Scan for the cell matching the given text and deliver its (x, y) coordinate at center. 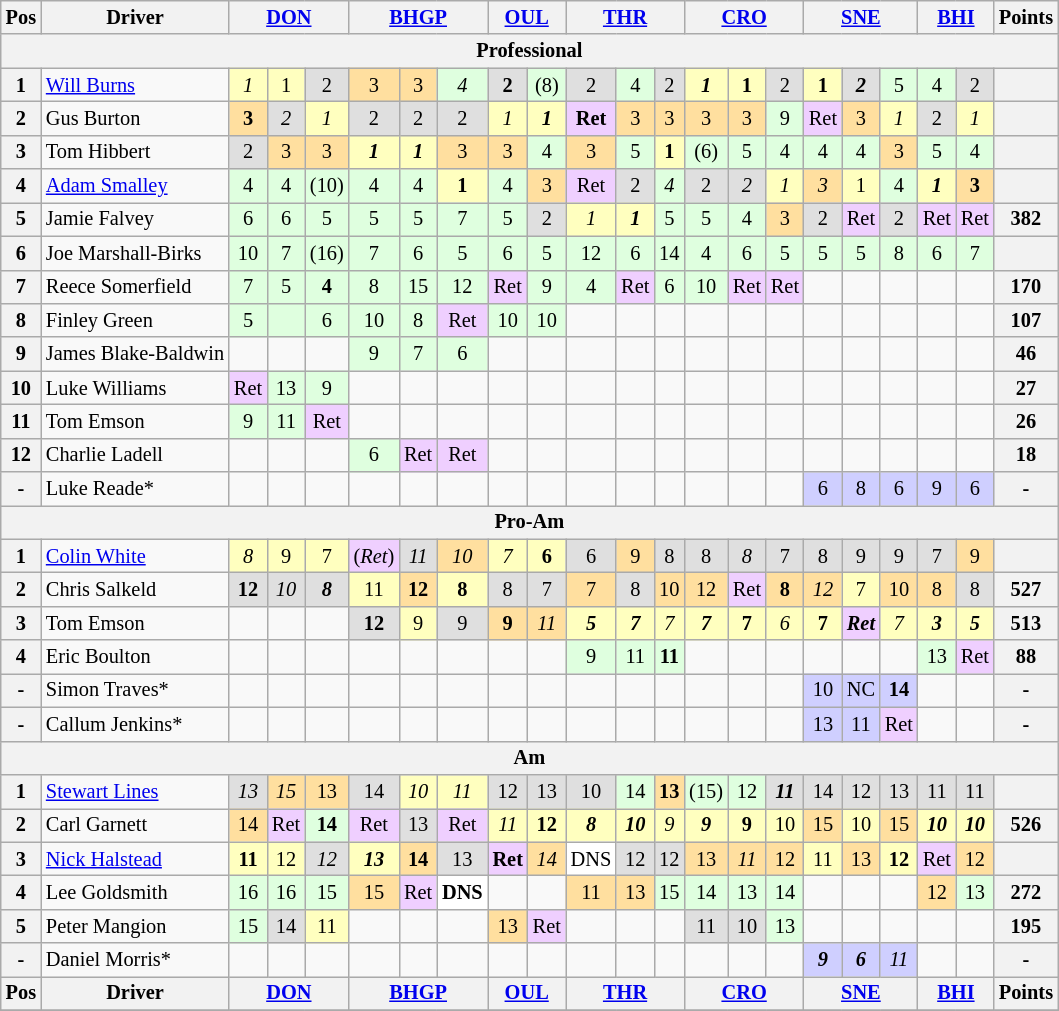
(8) (547, 85)
513 (1026, 623)
Gus Burton (135, 118)
Simon Traves* (135, 690)
Chris Salkeld (135, 589)
526 (1026, 825)
Adam Smalley (135, 186)
Pro-Am (530, 522)
Finley Green (135, 320)
(Ret) (374, 556)
Reece Somerfield (135, 287)
Callum Jenkins* (135, 724)
382 (1026, 219)
27 (1026, 388)
Luke Reade* (135, 489)
Carl Garnett (135, 825)
Will Burns (135, 85)
88 (1026, 657)
(15) (706, 791)
Luke Williams (135, 388)
NC (861, 690)
Charlie Ladell (135, 455)
(6) (706, 152)
527 (1026, 589)
Eric Boulton (135, 657)
Am (530, 758)
Nick Halstead (135, 859)
18 (1026, 455)
Stewart Lines (135, 791)
Daniel Morris* (135, 960)
(16) (327, 253)
Colin White (135, 556)
272 (1026, 892)
195 (1026, 926)
James Blake-Baldwin (135, 354)
Professional (530, 51)
Jamie Falvey (135, 219)
Joe Marshall-Birks (135, 253)
Peter Mangion (135, 926)
26 (1026, 421)
(10) (327, 186)
Lee Goldsmith (135, 892)
46 (1026, 354)
170 (1026, 287)
107 (1026, 320)
Tom Hibbert (135, 152)
